Output the [x, y] coordinate of the center of the cell containing the given text.  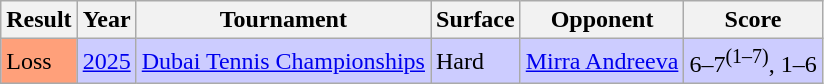
Surface [475, 20]
2025 [106, 62]
Loss [39, 62]
Hard [475, 62]
6–7(1–7), 1–6 [753, 62]
Score [753, 20]
Mirra Andreeva [602, 62]
Opponent [602, 20]
Tournament [283, 20]
Dubai Tennis Championships [283, 62]
Result [39, 20]
Year [106, 20]
